Capture the cell that displays the provided text and extract its [x, y] central coordinate. 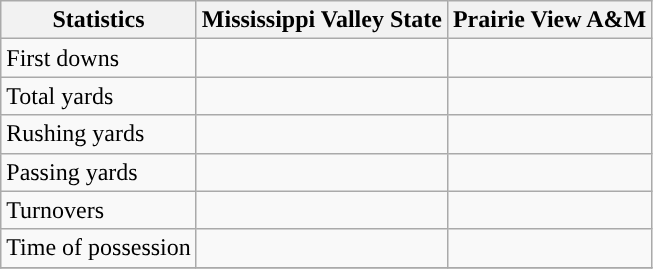
First downs [99, 58]
Prairie View A&M [549, 20]
Mississippi Valley State [322, 20]
Rushing yards [99, 134]
Total yards [99, 96]
Passing yards [99, 172]
Statistics [99, 20]
Time of possession [99, 248]
Turnovers [99, 210]
